Return [x, y] of the center of cell containing provided text 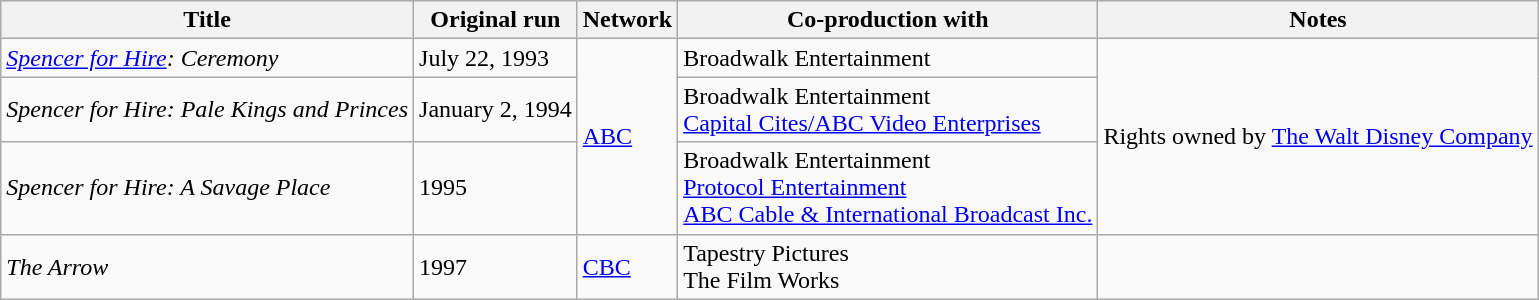
The Arrow [208, 266]
Tapestry PicturesThe Film Works [888, 266]
Broadwalk Entertainment [888, 58]
CBC [627, 266]
Broadwalk EntertainmentProtocol EntertainmentABC Cable & International Broadcast Inc. [888, 188]
Co-production with [888, 20]
Spencer for Hire: A Savage Place [208, 188]
1997 [496, 266]
Rights owned by The Walt Disney Company [1318, 136]
Network [627, 20]
Spencer for Hire: Ceremony [208, 58]
January 2, 1994 [496, 110]
Spencer for Hire: Pale Kings and Princes [208, 110]
Original run [496, 20]
July 22, 1993 [496, 58]
Notes [1318, 20]
1995 [496, 188]
Broadwalk EntertainmentCapital Cites/ABC Video Enterprises [888, 110]
ABC [627, 136]
Title [208, 20]
